Provide the (x, y) coordinate of the cell's center where the given text is located.  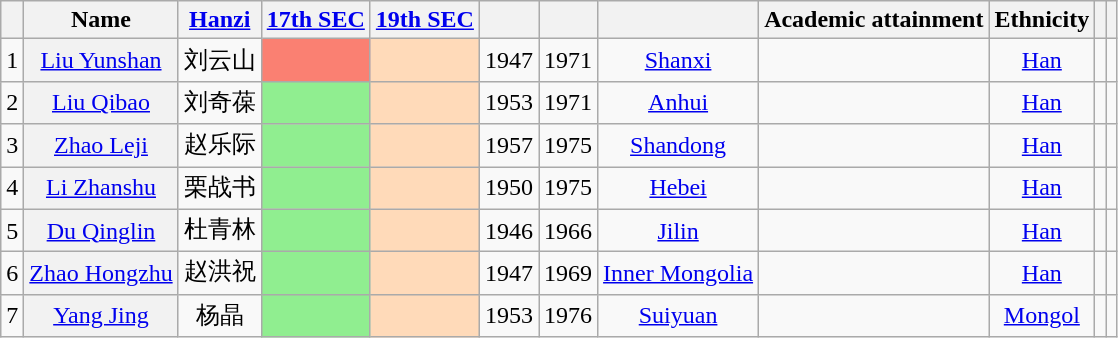
Inner Mongolia (678, 274)
Zhao Leji (101, 146)
Hebei (678, 188)
Jilin (678, 230)
Du Qinglin (101, 230)
2 (12, 102)
3 (12, 146)
Mongol (1042, 316)
1966 (568, 230)
杜青林 (220, 230)
1 (12, 60)
赵乐际 (220, 146)
Suiyuan (678, 316)
5 (12, 230)
Yang Jing (101, 316)
Shanxi (678, 60)
19th SEC (424, 20)
17th SEC (316, 20)
栗战书 (220, 188)
Liu Qibao (101, 102)
4 (12, 188)
刘云山 (220, 60)
Shandong (678, 146)
1957 (508, 146)
Name (101, 20)
Li Zhanshu (101, 188)
1946 (508, 230)
杨晶 (220, 316)
Anhui (678, 102)
6 (12, 274)
7 (12, 316)
Academic attainment (874, 20)
刘奇葆 (220, 102)
Hanzi (220, 20)
Ethnicity (1042, 20)
赵洪祝 (220, 274)
1969 (568, 274)
Liu Yunshan (101, 60)
Zhao Hongzhu (101, 274)
1976 (568, 316)
1950 (508, 188)
